Find where the given text appears and provide that cell's center as (X, Y) coordinate. 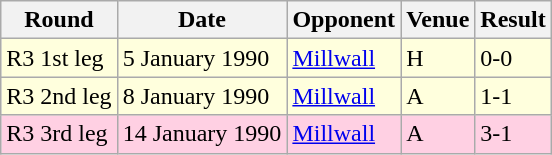
1-1 (513, 96)
5 January 1990 (202, 58)
R3 2nd leg (59, 96)
Opponent (344, 20)
14 January 1990 (202, 134)
Result (513, 20)
Round (59, 20)
3-1 (513, 134)
Venue (438, 20)
H (438, 58)
Date (202, 20)
0-0 (513, 58)
R3 3rd leg (59, 134)
R3 1st leg (59, 58)
8 January 1990 (202, 96)
